Determine the (x, y) coordinate at the center of the cell enclosing the given text.  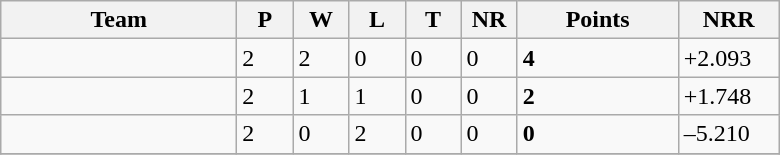
4 (598, 58)
+1.748 (728, 96)
Points (598, 20)
NR (489, 20)
+2.093 (728, 58)
NRR (728, 20)
Team (119, 20)
L (377, 20)
P (265, 20)
W (321, 20)
–5.210 (728, 134)
T (433, 20)
